Provide the [X, Y] coordinate of the cell's center where the given text is located.  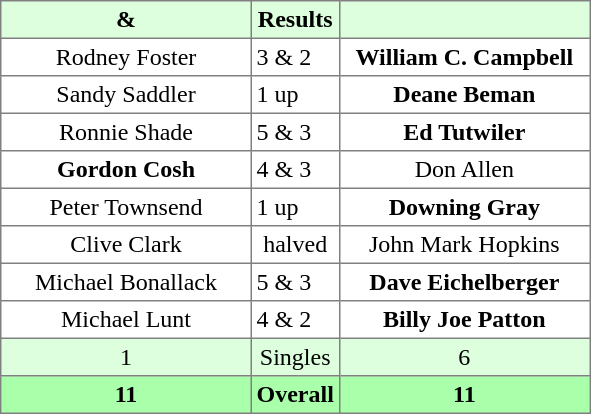
1 [126, 357]
3 & 2 [295, 57]
6 [464, 357]
Clive Clark [126, 245]
4 & 2 [295, 320]
Ronnie Shade [126, 132]
Deane Beman [464, 95]
Sandy Saddler [126, 95]
4 & 3 [295, 170]
Michael Lunt [126, 320]
Downing Gray [464, 207]
William C. Campbell [464, 57]
Rodney Foster [126, 57]
John Mark Hopkins [464, 245]
Ed Tutwiler [464, 132]
& [126, 20]
Peter Townsend [126, 207]
Singles [295, 357]
Dave Eichelberger [464, 282]
Results [295, 20]
Gordon Cosh [126, 170]
halved [295, 245]
Overall [295, 395]
Michael Bonallack [126, 282]
Billy Joe Patton [464, 320]
Don Allen [464, 170]
